Determine the (X, Y) coordinate at the center of the cell enclosing the given text.  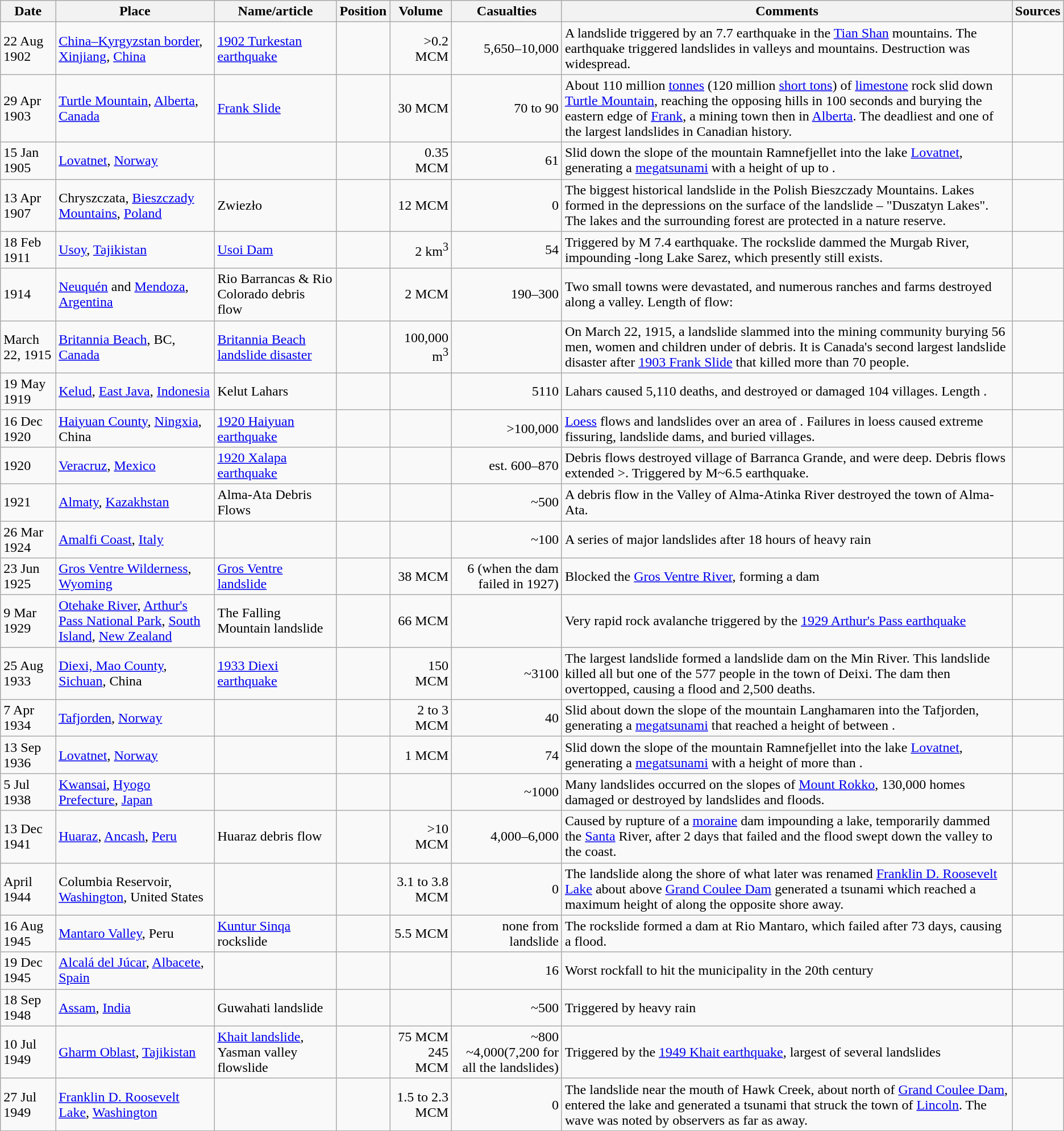
19 May 1919 (28, 391)
5,650–10,000 (507, 48)
29 Apr 1903 (28, 108)
Sources (1038, 11)
2 MCM (421, 294)
Huaraz, Ancash, Peru (135, 837)
A series of major landslides after 18 hours of heavy rain (787, 539)
Britannia Beach landslide disaster (275, 347)
Debris flows destroyed village of Barranca Grande, and were deep. Debris flows extended >. Triggered by M~6.5 earthquake. (787, 465)
Kelut Lahars (275, 391)
none from landslide (507, 933)
A debris flow in the Valley of Alma-Atinka River destroyed the town of Alma-Ata. (787, 502)
4,000–6,000 (507, 837)
19 Dec 1945 (28, 971)
7 Apr 1934 (28, 718)
Casualties (507, 11)
Position (363, 11)
Otehake River, Arthur's Pass National Park, South Island, New Zealand (135, 621)
1 MCM (421, 755)
66 MCM (421, 621)
>100,000 (507, 429)
Usoi Dam (275, 250)
Two small towns were devastated, and numerous ranches and farms destroyed along a valley. Length of flow: (787, 294)
22 Aug 1902 (28, 48)
Gros Ventre Wilderness, Wyoming (135, 576)
>10 MCM (421, 837)
Triggered by the 1949 Khait earthquake, largest of several landslides (787, 1052)
Almaty, Kazakhstan (135, 502)
China–Kyrgyzstan border, Xinjiang, China (135, 48)
Chryszczata, Bieszczady Mountains, Poland (135, 205)
Place (135, 11)
The rockslide formed a dam at Rio Mantaro, which failed after 73 days, causing a flood. (787, 933)
Gharm Oblast, Tajikistan (135, 1052)
Khait landslide, Yasman valley flowslide (275, 1052)
1920 Xalapa earthquake (275, 465)
Neuquén and Mendoza, Argentina (135, 294)
Blocked the Gros Ventre River, forming a dam (787, 576)
Volume (421, 11)
16 (507, 971)
18 Feb 1911 (28, 250)
3.1 to 3.8 MCM (421, 889)
30 MCM (421, 108)
Columbia Reservoir, Washington, United States (135, 889)
Comments (787, 11)
Gros Ventre landslide (275, 576)
61 (507, 160)
1921 (28, 502)
April 1944 (28, 889)
Slid down the slope of the mountain Ramnefjellet into the lake Lovatnet, generating a megatsunami with a height of up to . (787, 160)
Kwansai, Hyogo Prefecture, Japan (135, 792)
The Falling Mountain landslide (275, 621)
Assam, India (135, 1007)
13 Apr 1907 (28, 205)
15 Jan 1905 (28, 160)
6 (when the dam failed in 1927) (507, 576)
Mantaro Valley, Peru (135, 933)
1.5 to 2.3 MCM (421, 1104)
>0.2 MCM (421, 48)
1914 (28, 294)
Name/article (275, 11)
1902 Turkestan earthquake (275, 48)
38 MCM (421, 576)
est. 600–870 (507, 465)
150 MCM (421, 673)
Frank Slide (275, 108)
~100 (507, 539)
5110 (507, 391)
~3100 (507, 673)
5 Jul 1938 (28, 792)
Triggered by M 7.4 earthquake. The rockslide dammed the Murgab River, impounding -long Lake Sarez, which presently still exists. (787, 250)
13 Sep 1936 (28, 755)
Loess flows and landslides over an area of . Failures in loess caused extreme fissuring, landslide dams, and buried villages. (787, 429)
10 Jul 1949 (28, 1052)
9 Mar 1929 (28, 621)
Britannia Beach, BC, Canada (135, 347)
2 km3 (421, 250)
13 Dec 1941 (28, 837)
12 MCM (421, 205)
26 Mar 1924 (28, 539)
1933 Diexi earthquake (275, 673)
Guwahati landslide (275, 1007)
Kelud, East Java, Indonesia (135, 391)
Tafjorden, Norway (135, 718)
Turtle Mountain, Alberta, Canada (135, 108)
40 (507, 718)
~1000 (507, 792)
Kuntur Sinqa rockslide (275, 933)
Franklin D. Roosevelt Lake, Washington (135, 1104)
Haiyuan County, Ningxia, China (135, 429)
1920 (28, 465)
Alma-Ata Debris Flows (275, 502)
100,000 m3 (421, 347)
Huaraz debris flow (275, 837)
Rio Barrancas & Rio Colorado debris flow (275, 294)
Usoy, Tajikistan (135, 250)
25 Aug 1933 (28, 673)
Slid down the slope of the mountain Ramnefjellet into the lake Lovatnet, generating a megatsunami with a height of more than . (787, 755)
27 Jul 1949 (28, 1104)
March 22, 1915 (28, 347)
Veracruz, Mexico (135, 465)
16 Dec 1920 (28, 429)
Alcalá del Júcar, Albacete, Spain (135, 971)
18 Sep 1948 (28, 1007)
54 (507, 250)
74 (507, 755)
Very rapid rock avalanche triggered by the 1929 Arthur's Pass earthquake (787, 621)
190–300 (507, 294)
Zwiezło (275, 205)
0.35 MCM (421, 160)
70 to 90 (507, 108)
2 to 3 MCM (421, 718)
~800~4,000(7,200 for all the landslides) (507, 1052)
Slid about down the slope of the mountain Langhamaren into the Tafjorden, generating a megatsunami that reached a height of between . (787, 718)
1920 Haiyuan earthquake (275, 429)
Lahars caused 5,110 deaths, and destroyed or damaged 104 villages. Length . (787, 391)
Diexi, Mao County, Sichuan, China (135, 673)
Amalfi Coast, Italy (135, 539)
Many landslides occurred on the slopes of Mount Rokko, 130,000 homes damaged or destroyed by landslides and floods. (787, 792)
23 Jun 1925 (28, 576)
5.5 MCM (421, 933)
Date (28, 11)
Triggered by heavy rain (787, 1007)
75 MCM245 MCM (421, 1052)
Worst rockfall to hit the municipality in the 20th century (787, 971)
16 Aug 1945 (28, 933)
